Find where the given text appears and provide that cell's center as (X, Y) coordinate. 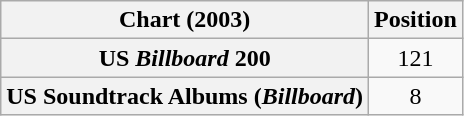
US Soundtrack Albums (Billboard) (185, 96)
Chart (2003) (185, 20)
121 (416, 58)
Position (416, 20)
US Billboard 200 (185, 58)
8 (416, 96)
